Capture the cell that displays the provided text and extract its [x, y] central coordinate. 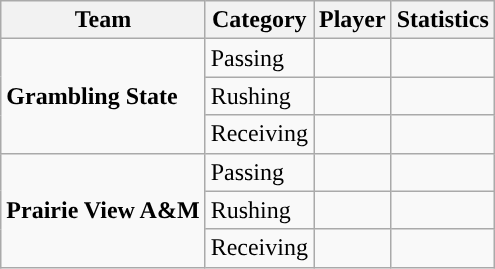
Prairie View A&M [103, 210]
Player [353, 20]
Statistics [442, 20]
Category [259, 20]
Grambling State [103, 96]
Team [103, 20]
